Find where the given text appears and provide that cell's center as (x, y) coordinate. 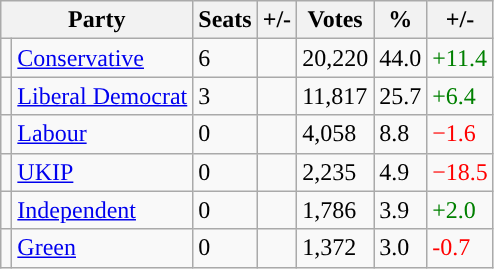
+6.4 (460, 96)
20,220 (336, 58)
Labour (102, 134)
11,817 (336, 96)
44.0 (400, 58)
-0.7 (460, 248)
−18.5 (460, 172)
4.9 (400, 172)
Liberal Democrat (102, 96)
UKIP (102, 172)
3 (225, 96)
2,235 (336, 172)
3.0 (400, 248)
+2.0 (460, 210)
3.9 (400, 210)
Votes (336, 20)
+11.4 (460, 58)
6 (225, 58)
Conservative (102, 58)
Seats (225, 20)
8.8 (400, 134)
Green (102, 248)
Independent (102, 210)
−1.6 (460, 134)
4,058 (336, 134)
1,372 (336, 248)
Party (97, 20)
% (400, 20)
25.7 (400, 96)
1,786 (336, 210)
